Extract the [x, y] coordinate from the center of the cell holding the provided text.  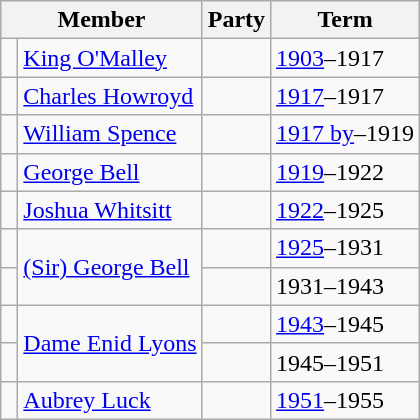
1917–1917 [346, 96]
King O'Malley [110, 58]
1951–1955 [346, 400]
Dame Enid Lyons [110, 343]
(Sir) George Bell [110, 267]
1922–1925 [346, 210]
Member [102, 20]
1931–1943 [346, 286]
Joshua Whitsitt [110, 210]
William Spence [110, 134]
Aubrey Luck [110, 400]
1903–1917 [346, 58]
1945–1951 [346, 362]
1917 by–1919 [346, 134]
Term [346, 20]
Charles Howroyd [110, 96]
Party [236, 20]
1925–1931 [346, 248]
1943–1945 [346, 324]
George Bell [110, 172]
1919–1922 [346, 172]
